Provide the (x, y) coordinate of the cell's center where the given text is located.  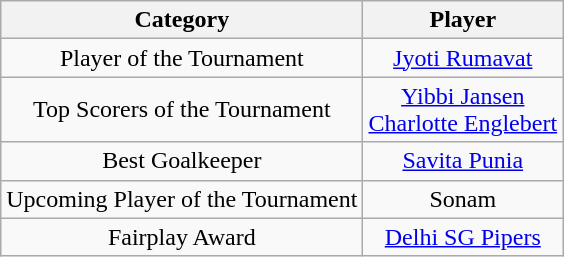
Category (182, 20)
Yibbi Jansen Charlotte Englebert (463, 110)
Jyoti Rumavat (463, 58)
Top Scorers of the Tournament (182, 110)
Delhi SG Pipers (463, 237)
Sonam (463, 199)
Player of the Tournament (182, 58)
Savita Punia (463, 161)
Player (463, 20)
Fairplay Award (182, 237)
Best Goalkeeper (182, 161)
Upcoming Player of the Tournament (182, 199)
